Output the (x, y) coordinate of the center of the cell containing the given text.  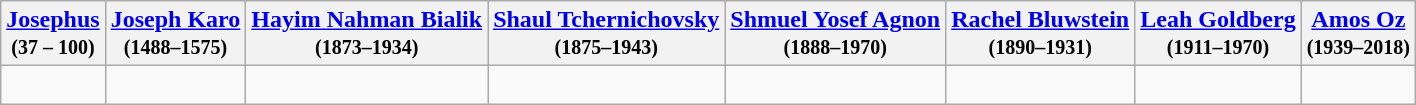
Josephus(37 – 100) (53, 34)
Amos Oz(1939–2018) (1358, 34)
Shmuel Yosef Agnon(1888–1970) (836, 34)
Leah Goldberg(1911–1970) (1218, 34)
Shaul Tchernichovsky(1875–1943) (606, 34)
Rachel Bluwstein(1890–1931) (1040, 34)
Joseph Karo(1488–1575) (176, 34)
Hayim Nahman Bialik(1873–1934) (367, 34)
